Capture the cell that displays the provided text and extract its (X, Y) central coordinate. 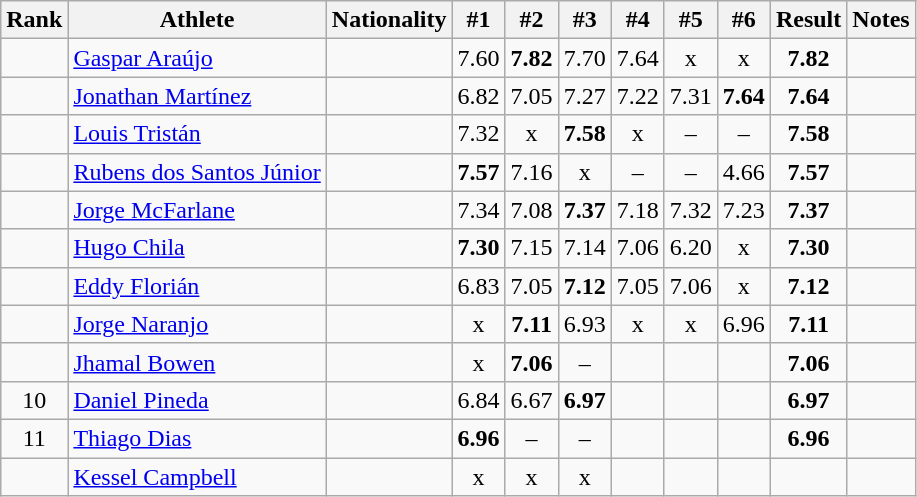
7.23 (744, 210)
7.18 (638, 210)
#2 (532, 20)
Jorge McFarlane (197, 210)
6.82 (478, 96)
Daniel Pineda (197, 400)
Kessel Campbell (197, 477)
7.14 (584, 248)
7.27 (584, 96)
7.22 (638, 96)
7.60 (478, 58)
4.66 (744, 172)
Gaspar Araújo (197, 58)
10 (34, 400)
Notes (881, 20)
Thiago Dias (197, 438)
#6 (744, 20)
Result (808, 20)
Hugo Chila (197, 248)
#1 (478, 20)
6.84 (478, 400)
Rank (34, 20)
Jhamal Bowen (197, 362)
7.70 (584, 58)
Eddy Florián (197, 286)
Jonathan Martínez (197, 96)
6.20 (690, 248)
Athlete (197, 20)
7.15 (532, 248)
7.31 (690, 96)
7.34 (478, 210)
11 (34, 438)
6.93 (584, 324)
#5 (690, 20)
6.83 (478, 286)
6.67 (532, 400)
#3 (584, 20)
7.16 (532, 172)
#4 (638, 20)
Rubens dos Santos Júnior (197, 172)
Nationality (389, 20)
7.08 (532, 210)
Louis Tristán (197, 134)
Jorge Naranjo (197, 324)
